Scan for the cell matching the given text and deliver its (X, Y) coordinate at center. 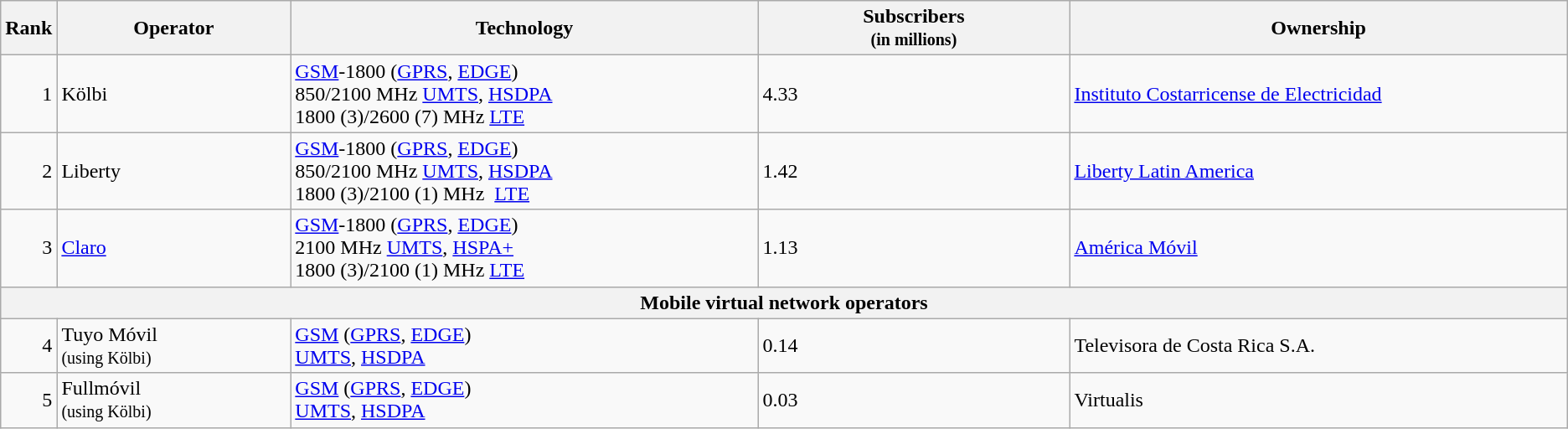
GSM-1800 (GPRS, EDGE) 2100 MHz UMTS, HSPA+1800 (3)/2100 (1) MHz LTE (524, 248)
2 (28, 171)
Fullmóvil(using Kölbi) (174, 401)
5 (28, 401)
Liberty Latin America (1318, 171)
Ownership (1318, 28)
GSM-1800 (GPRS, EDGE) 850/2100 MHz UMTS, HSDPA 1800 (3)/2100 (1) MHz LTE (524, 171)
3 (28, 248)
Instituto Costarricense de Electricidad (1318, 94)
Claro (174, 248)
1 (28, 94)
GSM-1800 (GPRS, EDGE) 850/2100 MHz UMTS, HSDPA1800 (3)/2600 (7) MHz LTE (524, 94)
América Móvil (1318, 248)
Subscribers(in millions) (914, 28)
0.14 (914, 345)
Televisora de Costa Rica S.A. (1318, 345)
Rank (28, 28)
Liberty (174, 171)
Tuyo Móvil(using Kölbi) (174, 345)
Virtualis (1318, 401)
Kölbi (174, 94)
Operator (174, 28)
1.13 (914, 248)
Technology (524, 28)
1.42 (914, 171)
4 (28, 345)
4.33 (914, 94)
0.03 (914, 401)
Mobile virtual network operators (784, 302)
